Return the (X, Y) coordinate for the center point of the cell that contains the specified text.  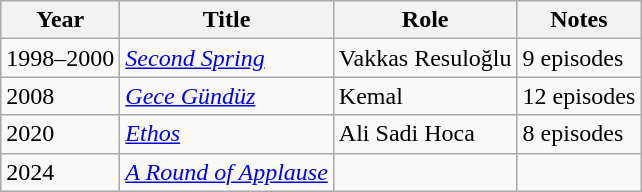
Kemal (425, 96)
2020 (60, 134)
Vakkas Resuloğlu (425, 58)
Ali Sadi Hoca (425, 134)
Gece Gündüz (227, 96)
8 episodes (579, 134)
Ethos (227, 134)
1998–2000 (60, 58)
Role (425, 20)
9 episodes (579, 58)
Notes (579, 20)
Title (227, 20)
A Round of Applause (227, 172)
Year (60, 20)
Second Spring (227, 58)
2024 (60, 172)
2008 (60, 96)
12 episodes (579, 96)
